Locate the cell with the specified text and output its [X, Y] center coordinate. 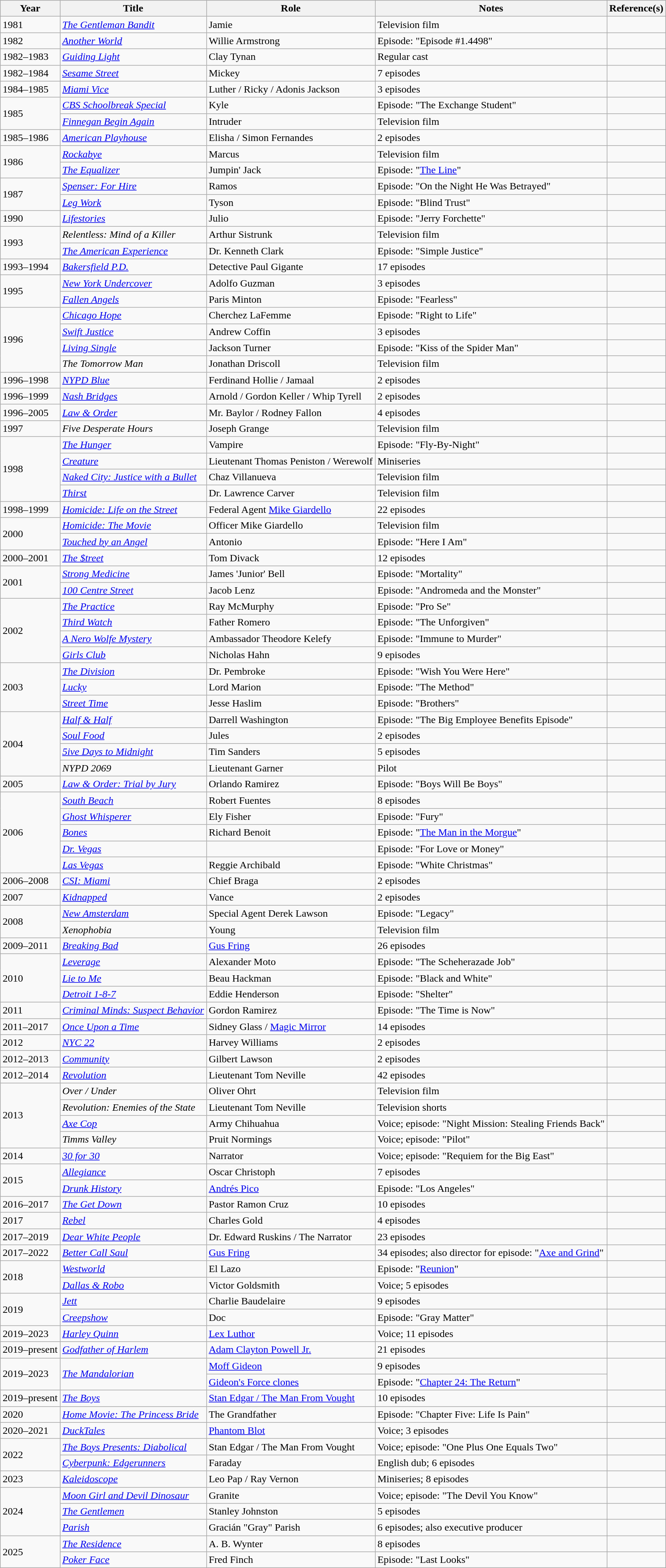
2003 [30, 687]
Darrell Washington [291, 720]
Elisha / Simon Fernandes [291, 138]
Mr. Baylor / Rodney Fallon [291, 412]
Gracián "Gray" Parish [291, 1528]
Jonathan Driscoll [291, 364]
Five Desperate Hours [133, 428]
2010 [30, 978]
Special Agent Derek Lawson [291, 913]
Episode: "Reunion" [491, 1269]
Bakersfield P.D. [133, 267]
1981 [30, 25]
6 episodes; also executive producer [491, 1528]
Episode: "Shelter" [491, 994]
Touched by an Angel [133, 542]
Jules [291, 736]
Episode: "Fury" [491, 816]
Lieutenant Thomas Peniston / Werewolf [291, 461]
The Boys Presents: Diabolical [133, 1447]
Episode: "Immune to Murder" [491, 639]
Third Watch [133, 622]
Episode: "For Love or Money" [491, 849]
Phantom Blot [291, 1430]
Jackson Turner [291, 348]
Charlie Baudelaire [291, 1301]
Voice; episode: "The Devil You Know" [491, 1495]
CBS Schoolbreak Special [133, 105]
Episode: "The Scheherazade Job" [491, 962]
2014 [30, 1156]
Dr. Lawrence Carver [291, 493]
Swift Justice [133, 332]
Lex Luthor [291, 1334]
1993 [30, 243]
Episode: "Legacy" [491, 913]
The Tomorrow Man [133, 364]
Kaleidoscope [133, 1479]
Young [291, 929]
New York Undercover [133, 283]
2025 [30, 1552]
Tyson [291, 203]
The Division [133, 671]
Better Call Saul [133, 1253]
1998–1999 [30, 510]
Episode: "Right to Life" [491, 315]
Drunk History [133, 1188]
Television shorts [491, 1107]
Homicide: Life on the Street [133, 510]
Miniseries; 8 episodes [491, 1479]
1996–1998 [30, 380]
2005 [30, 784]
Year [30, 8]
Episode: "Wish You Were Here" [491, 671]
Rebel [133, 1220]
Dr. Edward Ruskins / The Narrator [291, 1237]
1993–1994 [30, 267]
1982–1984 [30, 73]
Homicide: The Movie [133, 526]
Episode: "Andromeda and the Monster" [491, 590]
Episode: "Boys Will Be Boys" [491, 784]
Narrator [291, 1156]
CSI: Miami [133, 881]
Adolfo Guzman [291, 283]
Law & Order [133, 412]
Luther / Ricky / Adonis Jackson [291, 89]
Dr. Pembroke [291, 671]
2012–2014 [30, 1075]
Vampire [291, 445]
2002 [30, 631]
2011 [30, 1011]
Episode: "The Time is Now" [491, 1011]
2000 [30, 534]
2008 [30, 921]
17 episodes [491, 267]
Pruit Normings [291, 1140]
Girls Club [133, 655]
Tom Divack [291, 558]
Granite [291, 1495]
Nash Bridges [133, 396]
Officer Mike Giardello [291, 526]
Orlando Ramirez [291, 784]
Episode: "The Unforgiven" [491, 622]
Episode: "Black and White" [491, 978]
Voice; episode: "Night Mission: Stealing Friends Back" [491, 1123]
Lord Marion [291, 687]
Pastor Ramon Cruz [291, 1204]
2023 [30, 1479]
2011–2017 [30, 1027]
The Mandalorian [133, 1374]
1996 [30, 340]
Home Movie: The Princess Bride [133, 1414]
Clay Tynan [291, 57]
Voice; episode: "Requiem for the Big East" [491, 1156]
Episode: "Chapter 24: The Return" [491, 1382]
Episode: "Pro Se" [491, 606]
Leo Pap / Ray Vernon [291, 1479]
The Practice [133, 606]
Dr. Vegas [133, 849]
Leverage [133, 962]
Pilot [491, 768]
2007 [30, 897]
Episode: "The Man in the Morgue" [491, 833]
1982 [30, 41]
Las Vegas [133, 865]
Joseph Grange [291, 428]
Alexander Moto [291, 962]
Miami Vice [133, 89]
Episode: "Kiss of the Spider Man" [491, 348]
Dr. Kenneth Clark [291, 251]
Episode: "Fly-By-Night" [491, 445]
Ely Fisher [291, 816]
Lucky [133, 687]
Lifestories [133, 219]
Westworld [133, 1269]
New Amsterdam [133, 913]
Robert Fuentes [291, 800]
Doc [291, 1317]
Army Chihuahua [291, 1123]
Richard Benoit [291, 833]
A. B. Wynter [291, 1544]
Bones [133, 833]
Charles Gold [291, 1220]
Regular cast [491, 57]
2016–2017 [30, 1204]
Adam Clayton Powell Jr. [291, 1350]
1990 [30, 219]
Chicago Hope [133, 315]
Chaz Villanueva [291, 477]
English dub; 6 episodes [491, 1463]
2020 [30, 1414]
Ambassador Theodore Kelefy [291, 639]
Half & Half [133, 720]
Episode: "Chapter Five: Life Is Pain" [491, 1414]
Guiding Light [133, 57]
Xenophobia [133, 929]
1996–1999 [30, 396]
Father Romero [291, 622]
42 episodes [491, 1075]
Cyberpunk: Edgerunners [133, 1463]
Episode: "Last Looks" [491, 1560]
Lie to Me [133, 978]
12 episodes [491, 558]
2000–2001 [30, 558]
The $treet [133, 558]
2017–2022 [30, 1253]
Faraday [291, 1463]
Jesse Haslim [291, 703]
The American Experience [133, 251]
14 episodes [491, 1027]
Detective Paul Gigante [291, 267]
Ray McMurphy [291, 606]
Episode: "The Exchange Student" [491, 105]
Ghost Whisperer [133, 816]
Victor Goldsmith [291, 1285]
Voice; 5 episodes [491, 1285]
Timms Valley [133, 1140]
Chief Braga [291, 881]
Jamie [291, 25]
Another World [133, 41]
Episode: "Episode #1.4498" [491, 41]
Sidney Glass / Magic Mirror [291, 1027]
Federal Agent Mike Giardello [291, 510]
Notes [491, 8]
Jett [133, 1301]
2017 [30, 1220]
Episode: "Here I Am" [491, 542]
The Grandfather [291, 1414]
Revolution: Enemies of the State [133, 1107]
Episode: "Fearless" [491, 299]
2020–2021 [30, 1430]
Willie Armstrong [291, 41]
Andrés Pico [291, 1188]
22 episodes [491, 510]
Episode: "The Big Employee Benefits Episode" [491, 720]
Marcus [291, 154]
2006 [30, 833]
Gilbert Lawson [291, 1059]
Episode: "Brothers" [491, 703]
1982–1983 [30, 57]
The Equalizer [133, 170]
The Residence [133, 1544]
2012–2013 [30, 1059]
Tim Sanders [291, 752]
Parish [133, 1528]
Jacob Lenz [291, 590]
El Lazo [291, 1269]
Episode: "The Method" [491, 687]
2004 [30, 744]
2001 [30, 582]
Episode: "Simple Justice" [491, 251]
1984–1985 [30, 89]
Ramos [291, 186]
Julio [291, 219]
Beau Hackman [291, 978]
DuckTales [133, 1430]
Cherchez LaFemme [291, 315]
Moon Girl and Devil Dinosaur [133, 1495]
Andrew Coffin [291, 332]
Kyle [291, 105]
Paris Minton [291, 299]
Antonio [291, 542]
American Playhouse [133, 138]
1997 [30, 428]
Street Time [133, 703]
Leg Work [133, 203]
The Boys [133, 1398]
Axe Cop [133, 1123]
Intruder [291, 121]
2012 [30, 1043]
Dallas & Robo [133, 1285]
Detroit 1-8-7 [133, 994]
Poker Face [133, 1560]
Criminal Minds: Suspect Behavior [133, 1011]
Godfather of Harlem [133, 1350]
5ive Days to Midnight [133, 752]
The Gentlemen [133, 1512]
Role [291, 8]
Episode: "Los Angeles" [491, 1188]
The Gentleman Bandit [133, 25]
2006–2008 [30, 881]
Oliver Ohrt [291, 1091]
Arthur Sistrunk [291, 235]
Stanley Johnston [291, 1512]
Relentless: Mind of a Killer [133, 235]
South Beach [133, 800]
The Hunger [133, 445]
Episode: "Blind Trust" [491, 203]
Living Single [133, 348]
Gideon's Force clones [291, 1382]
NYC 22 [133, 1043]
2013 [30, 1115]
1998 [30, 469]
Creepshow [133, 1317]
2015 [30, 1180]
Creature [133, 461]
Community [133, 1059]
Harley Quinn [133, 1334]
Breaking Bad [133, 946]
Voice; 3 episodes [491, 1430]
2017–2019 [30, 1237]
Fallen Angels [133, 299]
2024 [30, 1511]
1986 [30, 162]
Episode: "White Christmas" [491, 865]
Episode: "The Line" [491, 170]
21 episodes [491, 1350]
Arnold / Gordon Keller / Whip Tyrell [291, 396]
NYPD Blue [133, 380]
Soul Food [133, 736]
100 Centre Street [133, 590]
Thirst [133, 493]
Episode: "Mortality" [491, 574]
26 episodes [491, 946]
2009–2011 [30, 946]
Nicholas Hahn [291, 655]
Naked City: Justice with a Bullet [133, 477]
Strong Medicine [133, 574]
1985–1986 [30, 138]
Episode: "On the Night He Was Betrayed" [491, 186]
Vance [291, 897]
1995 [30, 291]
Fred Finch [291, 1560]
Reference(s) [637, 8]
Voice; episode: "Pilot" [491, 1140]
Ferdinand Hollie / Jamaal [291, 380]
1987 [30, 194]
Moff Gideon [291, 1366]
Title [133, 8]
2019 [30, 1309]
Oscar Christoph [291, 1172]
23 episodes [491, 1237]
Rockabye [133, 154]
Law & Order: Trial by Jury [133, 784]
1985 [30, 113]
Reggie Archibald [291, 865]
Mickey [291, 73]
Dear White People [133, 1237]
Sesame Street [133, 73]
Episode: "Gray Matter" [491, 1317]
Lieutenant Garner [291, 768]
Miniseries [491, 461]
Finnegan Begin Again [133, 121]
30 for 30 [133, 1156]
James 'Junior' Bell [291, 574]
Voice; episode: "One Plus One Equals Two" [491, 1447]
Revolution [133, 1075]
Voice; 11 episodes [491, 1334]
Once Upon a Time [133, 1027]
Eddie Henderson [291, 994]
NYPD 2069 [133, 768]
Episode: "Jerry Forchette" [491, 219]
Gordon Ramirez [291, 1011]
Spenser: For Hire [133, 186]
The Get Down [133, 1204]
Jumpin' Jack [291, 170]
2022 [30, 1455]
Over / Under [133, 1091]
A Nero Wolfe Mystery [133, 639]
2018 [30, 1277]
Allegiance [133, 1172]
34 episodes; also director for episode: "Axe and Grind" [491, 1253]
Kidnapped [133, 897]
Harvey Williams [291, 1043]
1996–2005 [30, 412]
